Find where the given text appears and provide that cell's center as (x, y) coordinate. 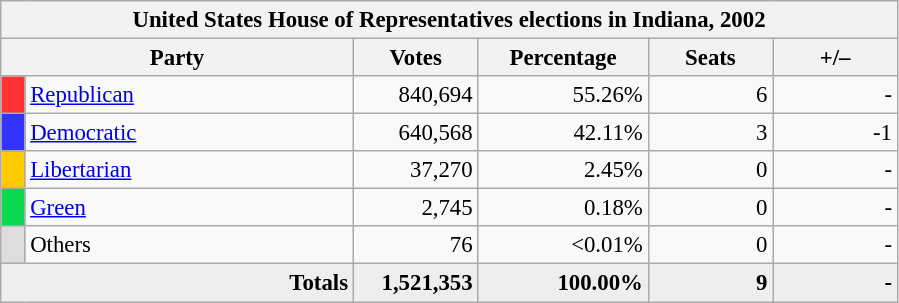
-1 (836, 133)
2.45% (563, 170)
840,694 (416, 95)
Totals (178, 283)
37,270 (416, 170)
640,568 (416, 133)
Percentage (563, 58)
0.18% (563, 208)
1,521,353 (416, 283)
100.00% (563, 283)
55.26% (563, 95)
Libertarian (189, 170)
2,745 (416, 208)
<0.01% (563, 245)
Democratic (189, 133)
Others (189, 245)
Party (178, 58)
9 (710, 283)
Republican (189, 95)
42.11% (563, 133)
+/– (836, 58)
6 (710, 95)
Seats (710, 58)
United States House of Representatives elections in Indiana, 2002 (450, 20)
Green (189, 208)
Votes (416, 58)
3 (710, 133)
76 (416, 245)
